Output the [X, Y] coordinate of the center of the cell containing the given text.  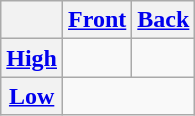
Back [164, 20]
Low [32, 96]
High [32, 58]
Front [98, 20]
